Find where the given text appears and provide that cell's center as (x, y) coordinate. 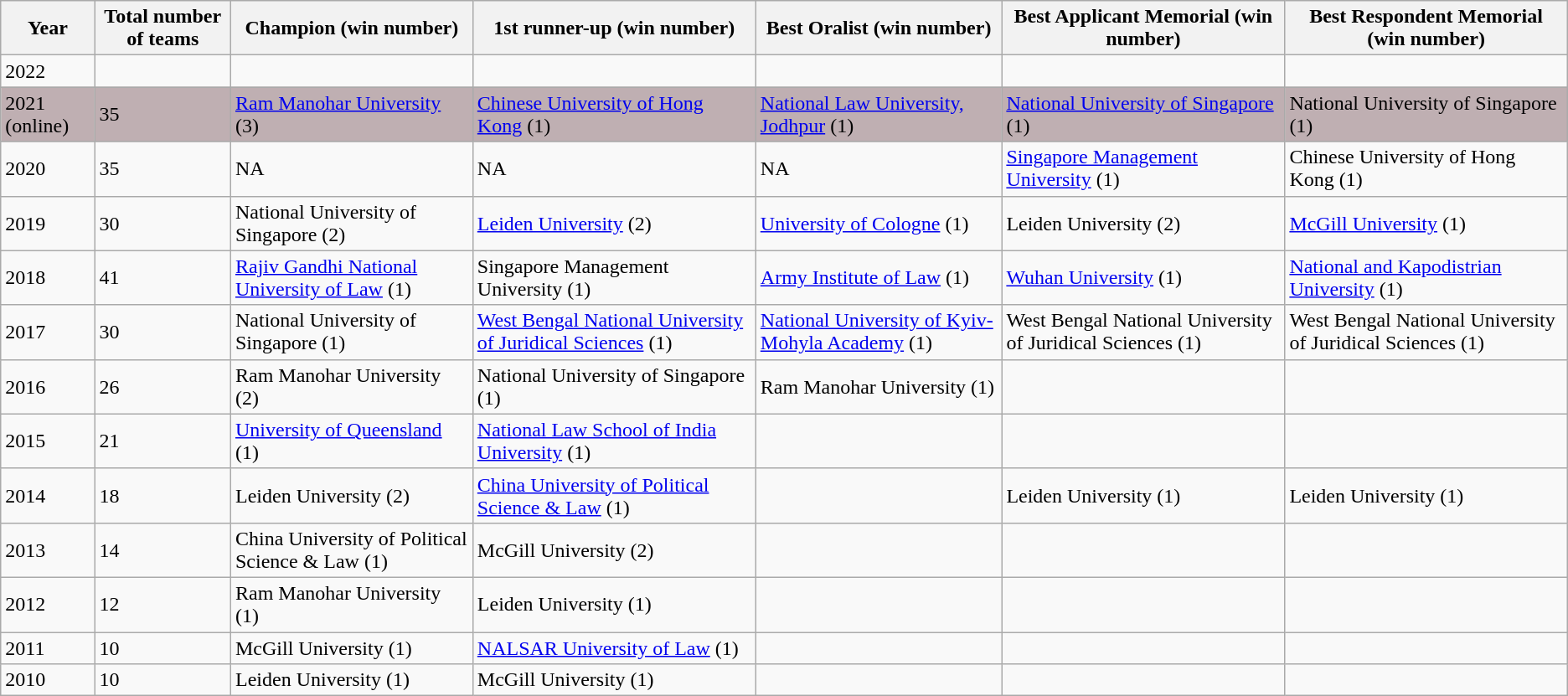
Army Institute of Law (1) (879, 278)
2016 (48, 387)
Champion (win number) (352, 28)
2020 (48, 169)
National University of Kyiv-Mohyla Academy (1) (879, 332)
Wuhan University (1) (1143, 278)
National Law School of India University (1) (614, 441)
2017 (48, 332)
Best Oralist (win number) (879, 28)
National Law University, Jodhpur (1) (879, 114)
National and Kapodistrian University (1) (1426, 278)
2010 (48, 680)
NALSAR University of Law (1) (614, 647)
2022 (48, 71)
14 (162, 549)
2018 (48, 278)
2015 (48, 441)
Best Applicant Memorial (win number) (1143, 28)
2012 (48, 605)
Year (48, 28)
2011 (48, 647)
Ram Manohar University (2) (352, 387)
McGill University (2) (614, 549)
University of Queensland (1) (352, 441)
2021 (online) (48, 114)
Best Respondent Memorial (win number) (1426, 28)
National University of Singapore (2) (352, 223)
26 (162, 387)
2013 (48, 549)
Total number of teams (162, 28)
Rajiv Gandhi National University of Law (1) (352, 278)
12 (162, 605)
1st runner-up (win number) (614, 28)
18 (162, 496)
2019 (48, 223)
Ram Manohar University (3) (352, 114)
University of Cologne (1) (879, 223)
41 (162, 278)
2014 (48, 496)
21 (162, 441)
